Identify which cell holds the provided text, then report its (X, Y) central coordinate. 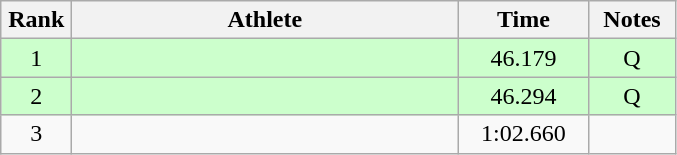
2 (36, 96)
3 (36, 134)
Notes (632, 20)
Athlete (265, 20)
46.179 (524, 58)
46.294 (524, 96)
1:02.660 (524, 134)
Time (524, 20)
Rank (36, 20)
1 (36, 58)
